Detect which cell encompasses the target text, then output its [x, y] center coordinate. 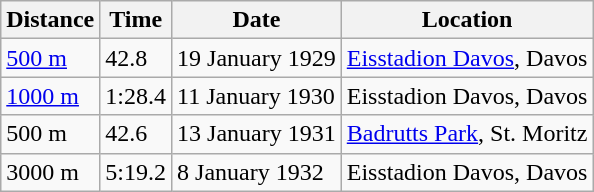
3000 m [50, 172]
5:19.2 [136, 172]
Time [136, 20]
Date [257, 20]
8 January 1932 [257, 172]
11 January 1930 [257, 96]
1:28.4 [136, 96]
Location [467, 20]
19 January 1929 [257, 58]
42.8 [136, 58]
Badrutts Park, St. Moritz [467, 134]
Distance [50, 20]
1000 m [50, 96]
42.6 [136, 134]
13 January 1931 [257, 134]
